Scan for the cell matching the given text and deliver its [X, Y] coordinate at center. 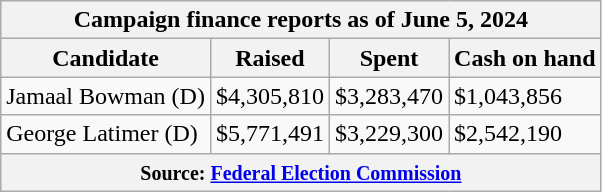
Candidate [106, 58]
Spent [388, 58]
$3,229,300 [388, 134]
Jamaal Bowman (D) [106, 96]
Raised [270, 58]
$2,542,190 [525, 134]
Campaign finance reports as of June 5, 2024 [301, 20]
$5,771,491 [270, 134]
George Latimer (D) [106, 134]
Cash on hand [525, 58]
$4,305,810 [270, 96]
$1,043,856 [525, 96]
Source: Federal Election Commission [301, 172]
$3,283,470 [388, 96]
